Search for the cell housing the specified text and yield its (x, y) center coordinate. 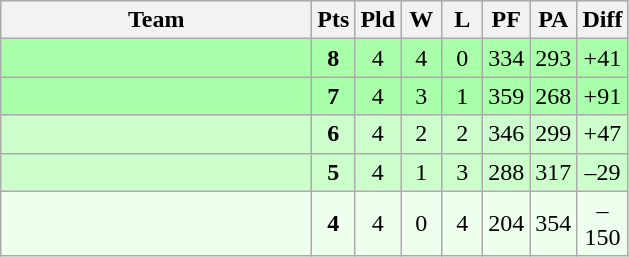
293 (554, 58)
359 (506, 96)
346 (506, 134)
299 (554, 134)
317 (554, 172)
PF (506, 20)
W (422, 20)
–150 (602, 224)
Diff (602, 20)
8 (334, 58)
204 (506, 224)
–29 (602, 172)
354 (554, 224)
Pts (334, 20)
Team (156, 20)
PA (554, 20)
288 (506, 172)
+47 (602, 134)
7 (334, 96)
Pld (378, 20)
L (462, 20)
6 (334, 134)
5 (334, 172)
+41 (602, 58)
+91 (602, 96)
268 (554, 96)
334 (506, 58)
